Capture the cell that displays the provided text and extract its (x, y) central coordinate. 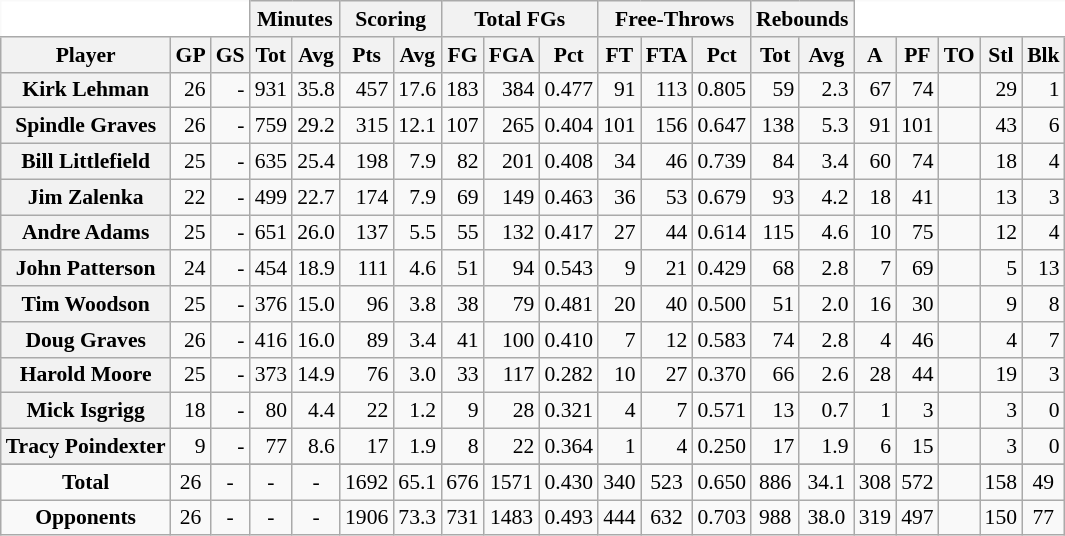
Total FGs (520, 19)
572 (918, 482)
29 (1002, 90)
759 (272, 126)
Opponents (86, 518)
115 (775, 233)
265 (512, 126)
FGA (512, 55)
60 (876, 162)
Bill Littlefield (86, 162)
988 (775, 518)
Minutes (295, 19)
Blk (1044, 55)
55 (462, 233)
0.404 (568, 126)
43 (1002, 126)
0.583 (722, 340)
444 (620, 518)
3.8 (417, 304)
0.614 (722, 233)
FTA (667, 55)
340 (620, 482)
Doug Graves (86, 340)
117 (512, 375)
40 (667, 304)
John Patterson (86, 269)
113 (667, 90)
0.370 (722, 375)
15 (918, 447)
Pts (366, 55)
GP (191, 55)
111 (366, 269)
53 (667, 197)
Kirk Lehman (86, 90)
931 (272, 90)
632 (667, 518)
20 (620, 304)
2.6 (826, 375)
3.0 (417, 375)
0.650 (722, 482)
198 (366, 162)
30 (918, 304)
0.493 (568, 518)
96 (366, 304)
5.3 (826, 126)
24 (191, 269)
523 (667, 482)
68 (775, 269)
2.3 (826, 90)
0.703 (722, 518)
59 (775, 90)
5.5 (417, 233)
5 (1002, 269)
TO (960, 55)
676 (462, 482)
0.417 (568, 233)
376 (272, 304)
34 (620, 162)
21 (667, 269)
319 (876, 518)
Free-Throws (674, 19)
137 (366, 233)
183 (462, 90)
Jim Zalenka (86, 197)
454 (272, 269)
16 (876, 304)
174 (366, 197)
67 (876, 90)
4.2 (826, 197)
73.3 (417, 518)
Total (86, 482)
79 (512, 304)
38 (462, 304)
15.0 (316, 304)
Tim Woodson (86, 304)
84 (775, 162)
89 (366, 340)
12.1 (417, 126)
0.321 (568, 411)
26.0 (316, 233)
8.6 (316, 447)
25.4 (316, 162)
18.9 (316, 269)
FT (620, 55)
0.430 (568, 482)
0.410 (568, 340)
0.571 (722, 411)
1483 (512, 518)
93 (775, 197)
132 (512, 233)
0.543 (568, 269)
315 (366, 126)
19 (1002, 375)
Tracy Poindexter (86, 447)
0.408 (568, 162)
80 (272, 411)
Stl (1002, 55)
82 (462, 162)
GS (230, 55)
33 (462, 375)
36 (620, 197)
66 (775, 375)
156 (667, 126)
22.7 (316, 197)
Mick Isgrigg (86, 411)
731 (462, 518)
0.647 (722, 126)
65.1 (417, 482)
107 (462, 126)
16.0 (316, 340)
0.477 (568, 90)
0.250 (722, 447)
29.2 (316, 126)
138 (775, 126)
497 (918, 518)
17.6 (417, 90)
Spindle Graves (86, 126)
PF (918, 55)
1692 (366, 482)
499 (272, 197)
308 (876, 482)
Andre Adams (86, 233)
150 (1002, 518)
457 (366, 90)
0.364 (568, 447)
4.4 (316, 411)
1.2 (417, 411)
FG (462, 55)
0.805 (722, 90)
34.1 (826, 482)
2.0 (826, 304)
35.8 (316, 90)
94 (512, 269)
100 (512, 340)
A (876, 55)
149 (512, 197)
0.7 (826, 411)
886 (775, 482)
76 (366, 375)
1571 (512, 482)
635 (272, 162)
38.0 (826, 518)
0.679 (722, 197)
0.739 (722, 162)
0.500 (722, 304)
0.282 (568, 375)
0.429 (722, 269)
Player (86, 55)
416 (272, 340)
14.9 (316, 375)
75 (918, 233)
0.463 (568, 197)
651 (272, 233)
49 (1044, 482)
1906 (366, 518)
Rebounds (802, 19)
158 (1002, 482)
373 (272, 375)
Harold Moore (86, 375)
384 (512, 90)
201 (512, 162)
0.481 (568, 304)
Scoring (390, 19)
